Extract the (X, Y) coordinate from the center of the cell holding the provided text.  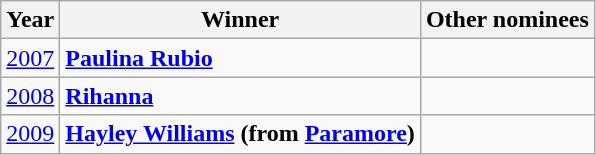
Paulina Rubio (240, 58)
Year (30, 20)
Rihanna (240, 96)
2007 (30, 58)
2009 (30, 134)
Other nominees (507, 20)
Winner (240, 20)
Hayley Williams (from Paramore) (240, 134)
2008 (30, 96)
